Locate the cell with the specified text and output its (x, y) center coordinate. 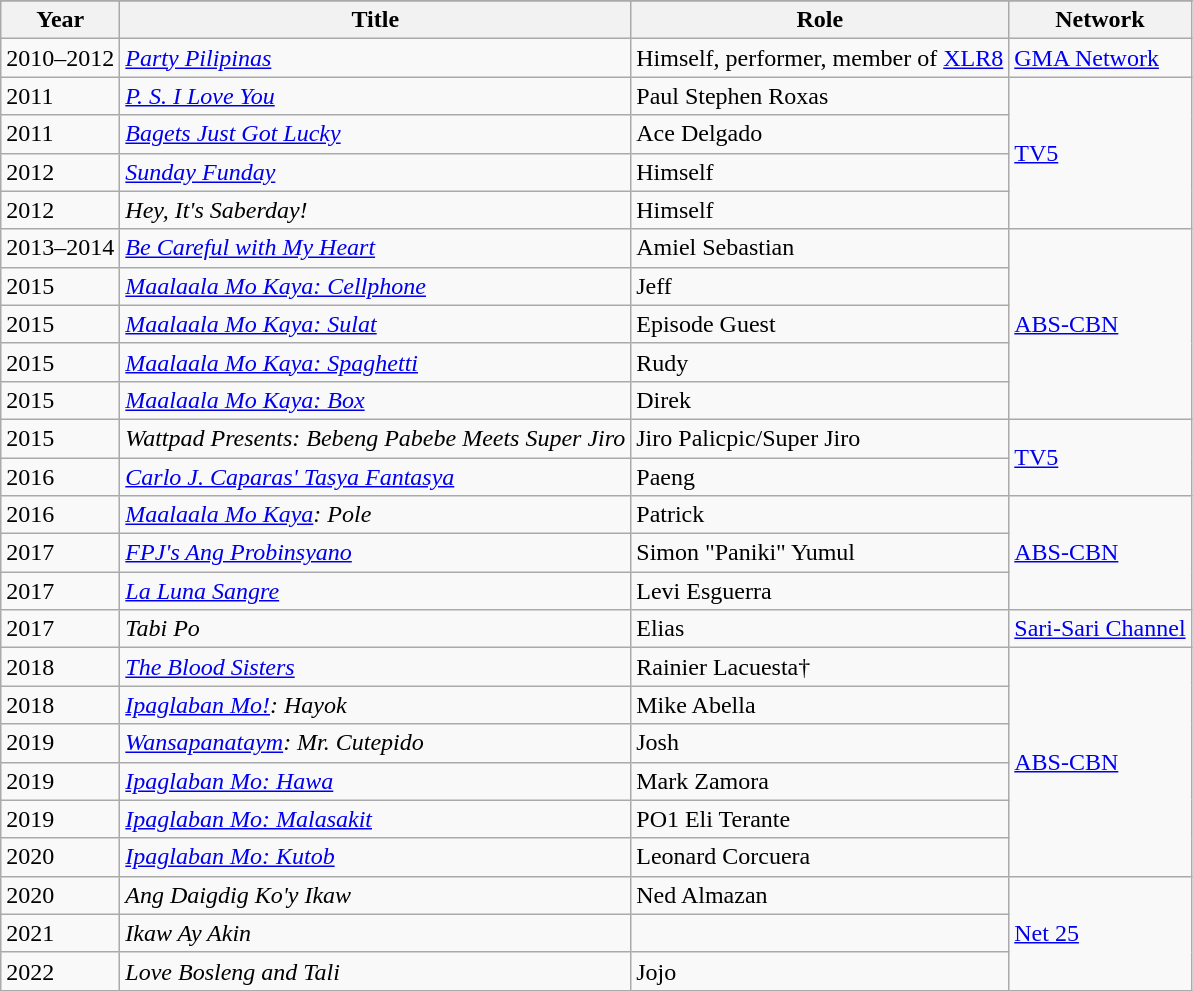
Ipaglaban Mo: Hawa (376, 781)
FPJ's Ang Probinsyano (376, 553)
2010–2012 (60, 58)
Maalaala Mo Kaya: Cellphone (376, 286)
La Luna Sangre (376, 591)
Mark Zamora (820, 781)
Josh (820, 743)
Sari-Sari Channel (1100, 629)
Paeng (820, 477)
2022 (60, 971)
Maalaala Mo Kaya: Spaghetti (376, 362)
Maalaala Mo Kaya: Box (376, 400)
Tabi Po (376, 629)
Rainier Lacuesta† (820, 667)
Ace Delgado (820, 134)
Ipaglaban Mo!: Hayok (376, 705)
Ang Daigdig Ko'y Ikaw (376, 895)
2021 (60, 933)
Love Bosleng and Tali (376, 971)
Simon "Paniki" Yumul (820, 553)
P. S. I Love You (376, 96)
Jojo (820, 971)
Ipaglaban Mo: Kutob (376, 857)
2013–2014 (60, 248)
Network (1100, 20)
Levi Esguerra (820, 591)
Direk (820, 400)
Role (820, 20)
Jiro Palicpic/Super Jiro (820, 438)
Bagets Just Got Lucky (376, 134)
Sunday Funday (376, 172)
Paul Stephen Roxas (820, 96)
The Blood Sisters (376, 667)
Rudy (820, 362)
Be Careful with My Heart (376, 248)
Maalaala Mo Kaya: Pole (376, 515)
Year (60, 20)
Elias (820, 629)
Ned Almazan (820, 895)
Episode Guest (820, 324)
Ipaglaban Mo: Malasakit (376, 819)
Mike Abella (820, 705)
Title (376, 20)
Net 25 (1100, 933)
Amiel Sebastian (820, 248)
Carlo J. Caparas' Tasya Fantasya (376, 477)
Ikaw Ay Akin (376, 933)
Himself, performer, member of XLR8 (820, 58)
Wattpad Presents: Bebeng Pabebe Meets Super Jiro (376, 438)
PO1 Eli Terante (820, 819)
Leonard Corcuera (820, 857)
Wansapanataym: Mr. Cutepido (376, 743)
GMA Network (1100, 58)
Maalaala Mo Kaya: Sulat (376, 324)
Patrick (820, 515)
Party Pilipinas (376, 58)
Jeff (820, 286)
Hey, It's Saberday! (376, 210)
